Provide the [X, Y] coordinate of the cell's center where the given text is located.  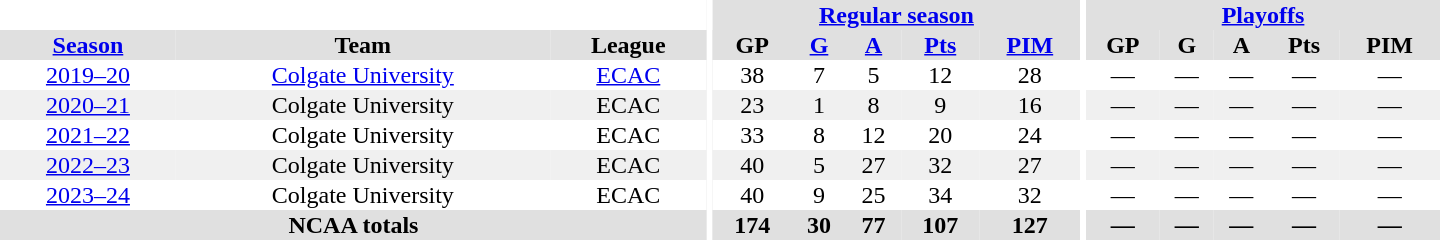
NCAA totals [354, 225]
28 [1030, 75]
2022–23 [88, 165]
Season [88, 45]
38 [752, 75]
25 [874, 195]
23 [752, 105]
2023–24 [88, 195]
30 [820, 225]
107 [940, 225]
16 [1030, 105]
2021–22 [88, 135]
127 [1030, 225]
7 [820, 75]
20 [940, 135]
33 [752, 135]
34 [940, 195]
24 [1030, 135]
2019–20 [88, 75]
Playoffs [1263, 15]
Team [363, 45]
2020–21 [88, 105]
77 [874, 225]
174 [752, 225]
Regular season [896, 15]
1 [820, 105]
League [628, 45]
